Pinpoint the cell where the given text exists, returning its [x, y] midpoint coordinate. 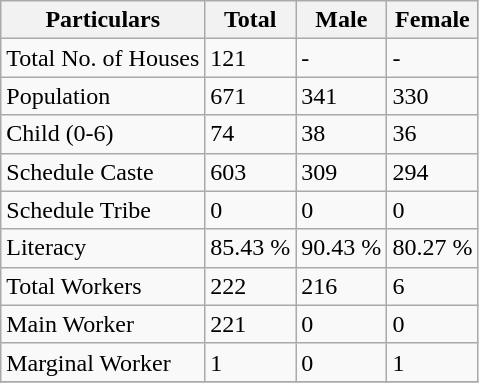
Schedule Caste [103, 172]
221 [250, 324]
74 [250, 134]
36 [432, 134]
603 [250, 172]
80.27 % [432, 248]
309 [342, 172]
Main Worker [103, 324]
671 [250, 96]
Population [103, 96]
121 [250, 58]
Female [432, 20]
330 [432, 96]
Male [342, 20]
Particulars [103, 20]
Marginal Worker [103, 362]
341 [342, 96]
90.43 % [342, 248]
85.43 % [250, 248]
Literacy [103, 248]
Child (0-6) [103, 134]
38 [342, 134]
294 [432, 172]
Total No. of Houses [103, 58]
216 [342, 286]
Schedule Tribe [103, 210]
6 [432, 286]
222 [250, 286]
Total Workers [103, 286]
Total [250, 20]
